For the text-containing cell, return its midpoint in [X, Y] coordinate format. 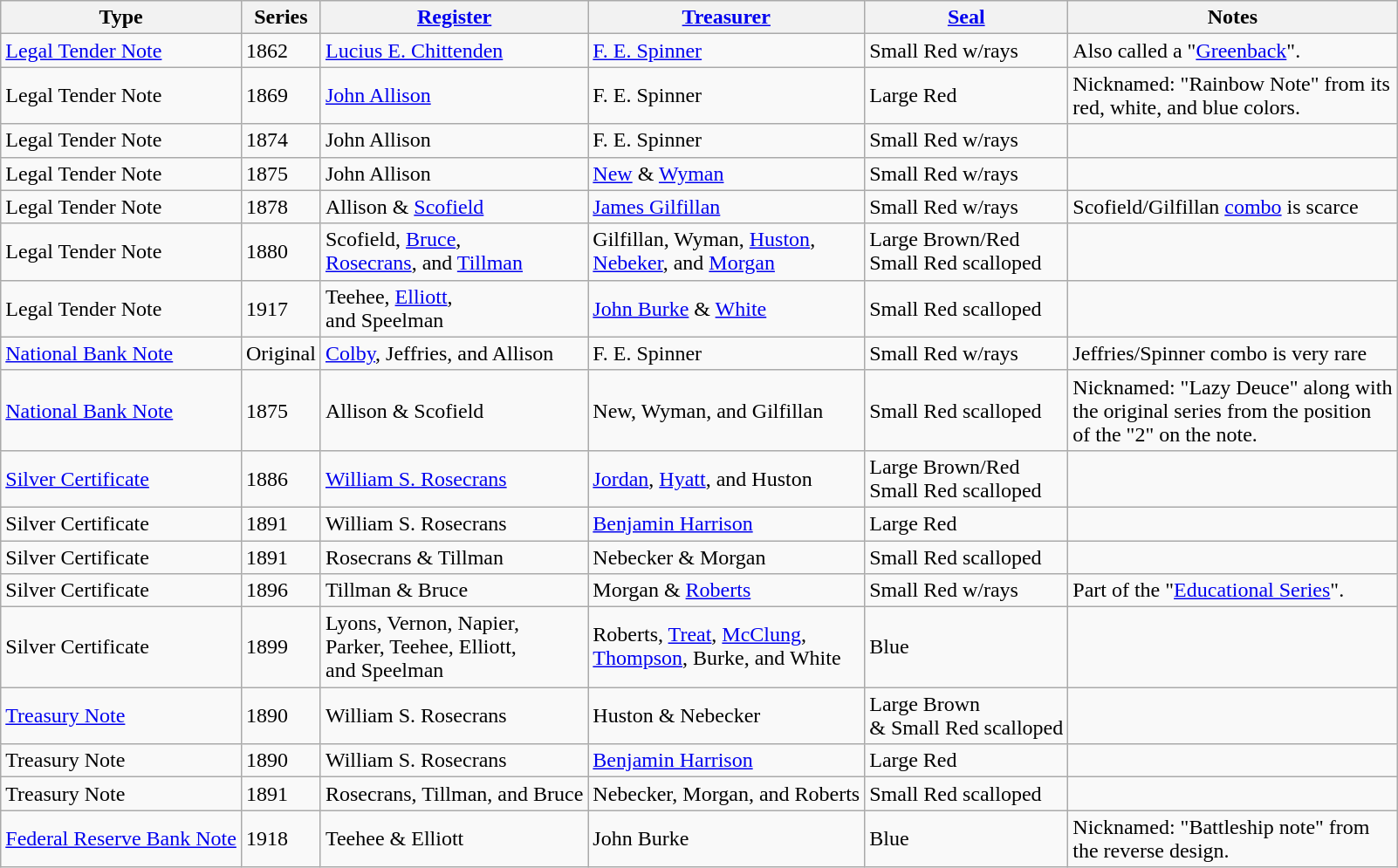
Nebecker & Morgan [726, 557]
Nicknamed: "Lazy Deuce" along with the original series from the position of the "2" on the note. [1232, 410]
Nebecker, Morgan, and Roberts [726, 794]
New, Wyman, and Gilfillan [726, 410]
1862 [281, 51]
John Burke [726, 839]
Also called a "Greenback". [1232, 51]
1886 [281, 478]
Series [281, 17]
Federal Reserve Bank Note [121, 839]
Jordan, Hyatt, and Huston [726, 478]
Scofield/Gilfillan combo is scarce [1232, 207]
Register [454, 17]
Morgan & Roberts [726, 591]
Nicknamed: "Battleship note" from the reverse design. [1232, 839]
Rosecrans & Tillman [454, 557]
Tillman & Bruce [454, 591]
Huston & Nebecker [726, 715]
Nicknamed: "Rainbow Note" from its red, white, and blue colors. [1232, 96]
Scofield, Bruce, Rosecrans, and Tillman [454, 251]
Lyons, Vernon, Napier, Parker, Teehee, Elliott, and Speelman [454, 647]
New & Wyman [726, 174]
1874 [281, 140]
Jeffries/Spinner combo is very rare [1232, 353]
1917 [281, 309]
Colby, Jeffries, and Allison [454, 353]
John Burke & White [726, 309]
Gilfillan, Wyman, Huston, Nebeker, and Morgan [726, 251]
Teehee & Elliott [454, 839]
Part of the "Educational Series". [1232, 591]
James Gilfillan [726, 207]
Large Brown & Small Red scalloped [967, 715]
1869 [281, 96]
1899 [281, 647]
Teehee, Elliott, and Speelman [454, 309]
Original [281, 353]
Seal [967, 17]
Rosecrans, Tillman, and Bruce [454, 794]
1880 [281, 251]
Notes [1232, 17]
Treasurer [726, 17]
Type [121, 17]
Lucius E. Chittenden [454, 51]
1878 [281, 207]
1896 [281, 591]
1918 [281, 839]
Roberts, Treat, McClung,Thompson, Burke, and White [726, 647]
